Locate the cell with the specified text and output its [X, Y] center coordinate. 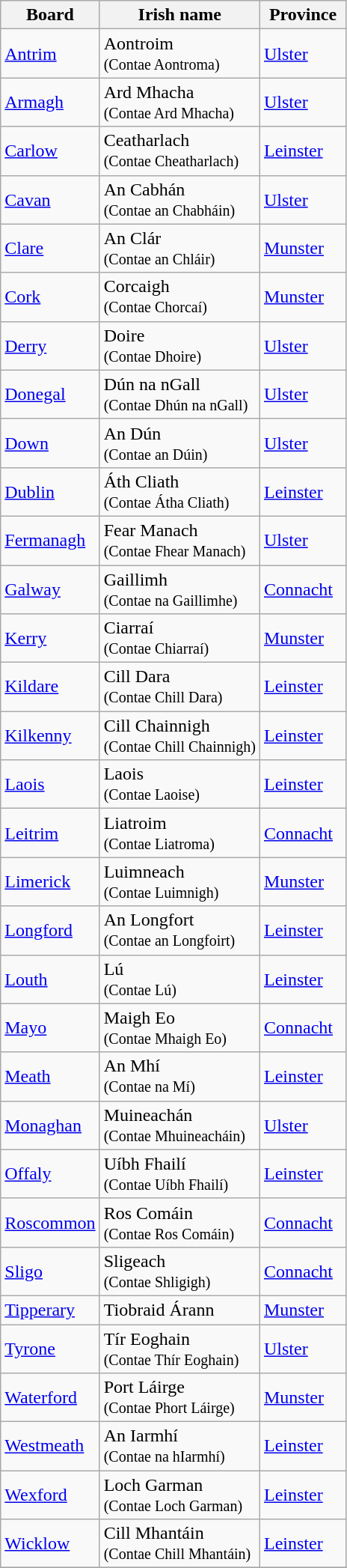
Aontroim(Contae Aontroma) [179, 54]
Westmeath [50, 1447]
Gaillimh(Contae na Gaillimhe) [179, 589]
Wicklow [50, 1544]
Tiobraid Árann [179, 1310]
Down [50, 443]
Ciarraí(Contae Chiarraí) [179, 638]
Sligeach(Contae Shligigh) [179, 1271]
Dún na nGall(Contae Dhún na nGall) [179, 394]
An Dún(Contae an Dúin) [179, 443]
Cavan [50, 199]
Muineachán(Contae Mhuineacháin) [179, 1125]
Lú(Contae Lú) [179, 979]
Tyrone [50, 1348]
Wexford [50, 1495]
Maigh Eo(Contae Mhaigh Eo) [179, 1027]
Fear Manach(Contae Fhear Manach) [179, 541]
Waterford [50, 1397]
Sligo [50, 1271]
Cill Mhantáin(Contae Chill Mhantáin) [179, 1544]
Roscommon [50, 1222]
Ros Comáin(Contae Ros Comáin) [179, 1222]
Kildare [50, 687]
Tír Eoghain(Contae Thír Eoghain) [179, 1348]
Clare [50, 249]
Cill Chainnigh(Contae Chill Chainnigh) [179, 735]
An Iarmhí(Contae na hIarmhí) [179, 1447]
Luimneach(Contae Luimnigh) [179, 882]
Mayo [50, 1027]
Irish name [179, 15]
Corcaigh(Contae Chorcaí) [179, 297]
An Longfort(Contae an Longfoirt) [179, 930]
Kerry [50, 638]
Liatroim(Contae Liatroma) [179, 833]
Derry [50, 346]
Cork [50, 297]
Armagh [50, 102]
Province [302, 15]
Offaly [50, 1174]
Laois(Contae Laoise) [179, 785]
Leitrim [50, 833]
Áth Cliath(Contae Átha Cliath) [179, 491]
Doire(Contae Dhoire) [179, 346]
Board [50, 15]
Port Láirge(Contae Phort Láirge) [179, 1397]
Tipperary [50, 1310]
Antrim [50, 54]
Kilkenny [50, 735]
Cill Dara(Contae Chill Dara) [179, 687]
An Clár(Contae an Chláir) [179, 249]
An Mhí(Contae na Mí) [179, 1077]
Fermanagh [50, 541]
Carlow [50, 151]
Donegal [50, 394]
Dublin [50, 491]
Laois [50, 785]
Uíbh Fhailí(Contae Uíbh Fhailí) [179, 1174]
An Cabhán(Contae an Chabháin) [179, 199]
Ard Mhacha(Contae Ard Mhacha) [179, 102]
Limerick [50, 882]
Monaghan [50, 1125]
Meath [50, 1077]
Galway [50, 589]
Longford [50, 930]
Ceatharlach(Contae Cheatharlach) [179, 151]
Loch Garman(Contae Loch Garman) [179, 1495]
Louth [50, 979]
